Detect which cell encompasses the target text, then output its [X, Y] center coordinate. 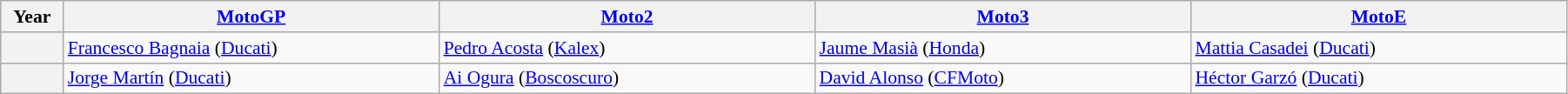
Ai Ogura (Boscoscuro) [627, 78]
Francesco Bagnaia (Ducati) [251, 48]
MotoGP [251, 17]
David Alonso (CFMoto) [1003, 78]
Héctor Garzó (Ducati) [1378, 78]
Pedro Acosta (Kalex) [627, 48]
Mattia Casadei (Ducati) [1378, 48]
Jorge Martín (Ducati) [251, 78]
Year [32, 17]
Moto3 [1003, 17]
MotoE [1378, 17]
Moto2 [627, 17]
Jaume Masià (Honda) [1003, 48]
